Find where the given text appears and provide that cell's center as (x, y) coordinate. 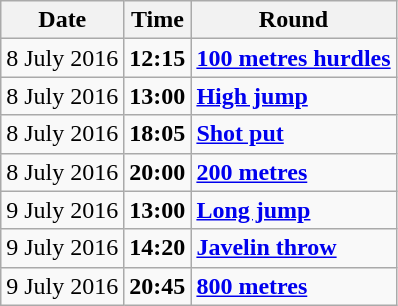
18:05 (158, 134)
12:15 (158, 58)
Time (158, 20)
Long jump (294, 210)
High jump (294, 96)
Javelin throw (294, 248)
Date (62, 20)
100 metres hurdles (294, 58)
20:45 (158, 286)
20:00 (158, 172)
14:20 (158, 248)
Shot put (294, 134)
800 metres (294, 286)
200 metres (294, 172)
Round (294, 20)
